Return the (x, y) coordinate for the center point of the cell that contains the specified text.  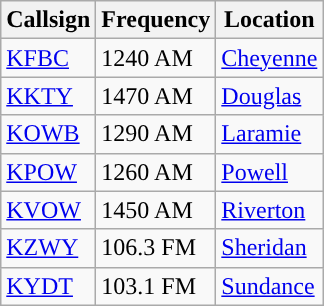
Powell (270, 172)
Cheyenne (270, 58)
1240 AM (156, 58)
1260 AM (156, 172)
KPOW (48, 172)
KKTY (48, 96)
106.3 FM (156, 248)
1290 AM (156, 134)
Location (270, 20)
Laramie (270, 134)
KZWY (48, 248)
Callsign (48, 20)
KFBC (48, 58)
Sheridan (270, 248)
Frequency (156, 20)
1450 AM (156, 210)
Douglas (270, 96)
Riverton (270, 210)
KYDT (48, 286)
KVOW (48, 210)
KOWB (48, 134)
Sundance (270, 286)
103.1 FM (156, 286)
1470 AM (156, 96)
